Determine the (x, y) coordinate at the center of the cell enclosing the given text.  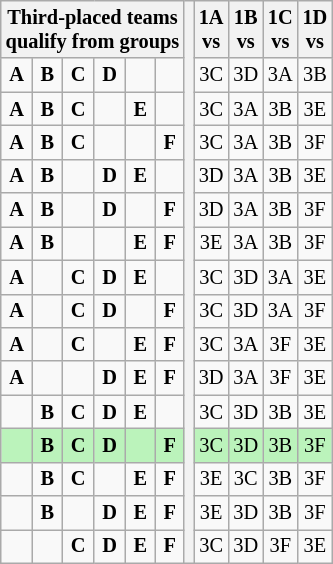
1Bvs (246, 29)
1Avs (212, 29)
Third-placed teamsqualify from groups (92, 29)
1Dvs (316, 29)
1Cvs (280, 29)
